For the text-containing cell, return its midpoint in (X, Y) coordinate format. 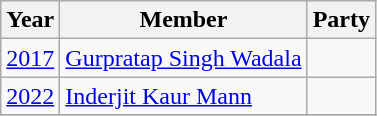
Party (341, 20)
Year (30, 20)
2017 (30, 58)
Member (184, 20)
Gurpratap Singh Wadala (184, 58)
2022 (30, 96)
Inderjit Kaur Mann (184, 96)
